Search for the cell housing the specified text and yield its [x, y] center coordinate. 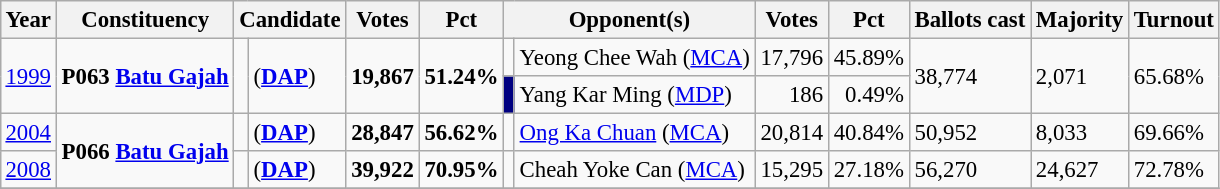
Majority [1080, 20]
69.66% [1174, 133]
2,071 [1080, 76]
17,796 [792, 57]
70.95% [462, 170]
Constituency [145, 20]
19,867 [382, 76]
51.24% [462, 76]
Yeong Chee Wah (MCA) [634, 57]
40.84% [868, 133]
50,952 [970, 133]
65.68% [1174, 76]
56.62% [462, 133]
P066 Batu Gajah [145, 152]
39,922 [382, 170]
38,774 [970, 76]
186 [792, 95]
Yang Kar Ming (MDP) [634, 95]
20,814 [792, 133]
72.78% [1174, 170]
24,627 [1080, 170]
Ballots cast [970, 20]
P063 Batu Gajah [145, 76]
Year [28, 20]
Turnout [1174, 20]
56,270 [970, 170]
Candidate [290, 20]
2008 [28, 170]
2004 [28, 133]
8,033 [1080, 133]
Cheah Yoke Can (MCA) [634, 170]
Ong Ka Chuan (MCA) [634, 133]
27.18% [868, 170]
45.89% [868, 57]
Opponent(s) [630, 20]
15,295 [792, 170]
1999 [28, 76]
0.49% [868, 95]
28,847 [382, 133]
